Provide the (X, Y) coordinate of the cell's center where the given text is located.  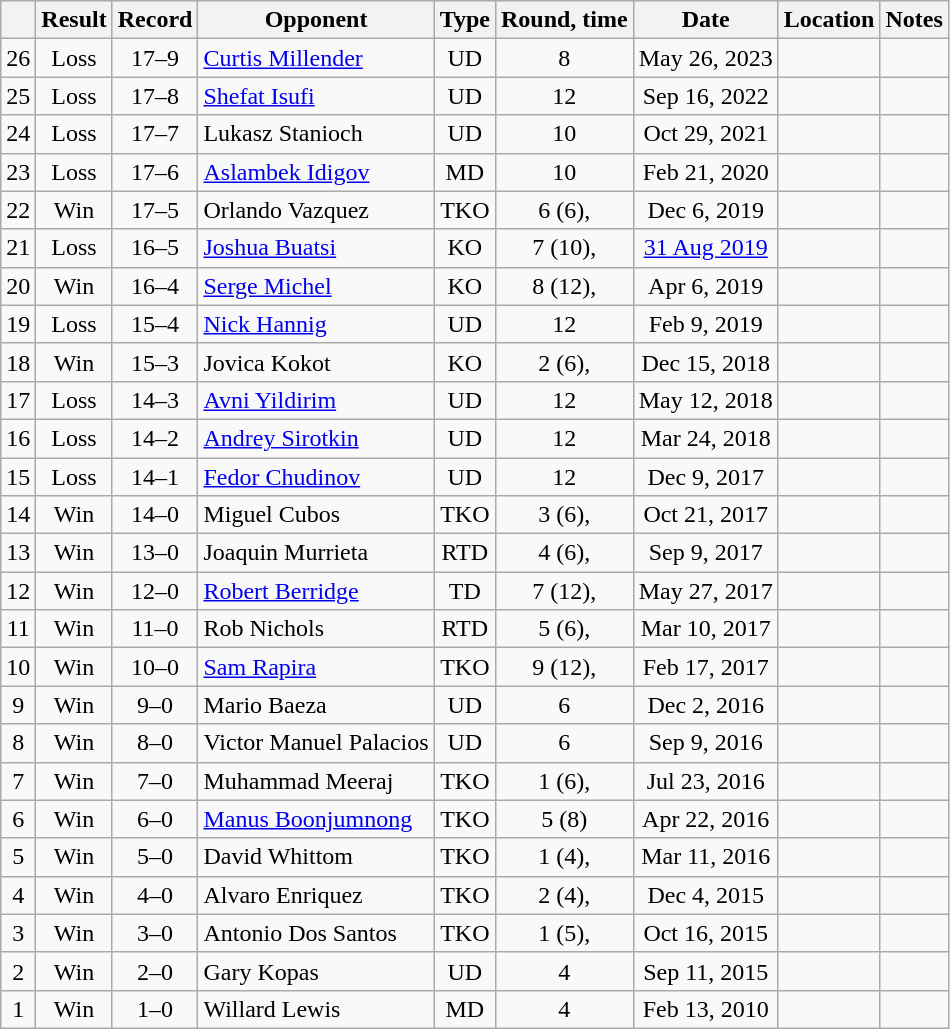
16–4 (155, 286)
17–6 (155, 172)
Curtis Millender (316, 58)
Feb 17, 2017 (706, 667)
Mar 24, 2018 (706, 438)
Shefat Isufi (316, 96)
8 (12), (564, 286)
Avni Yildirim (316, 400)
Antonio Dos Santos (316, 933)
13 (18, 553)
26 (18, 58)
May 27, 2017 (706, 591)
1 (5), (564, 933)
Muhammad Meeraj (316, 781)
Joaquin Murrieta (316, 553)
May 12, 2018 (706, 400)
1 (18, 1009)
14–2 (155, 438)
5 (8) (564, 819)
Robert Berridge (316, 591)
Notes (914, 20)
13–0 (155, 553)
Date (706, 20)
TD (464, 591)
2–0 (155, 971)
Jul 23, 2016 (706, 781)
4–0 (155, 895)
3 (6), (564, 515)
Oct 16, 2015 (706, 933)
Feb 9, 2019 (706, 324)
Location (829, 20)
Apr 6, 2019 (706, 286)
14–1 (155, 477)
Dec 4, 2015 (706, 895)
Serge Michel (316, 286)
16 (18, 438)
8–0 (155, 743)
Manus Boonjumnong (316, 819)
Record (155, 20)
Sep 9, 2017 (706, 553)
6 (6), (564, 210)
Type (464, 20)
3 (18, 933)
11 (18, 629)
Dec 9, 2017 (706, 477)
Willard Lewis (316, 1009)
14–3 (155, 400)
Rob Nichols (316, 629)
Mar 10, 2017 (706, 629)
5 (18, 857)
Sep 9, 2016 (706, 743)
25 (18, 96)
Oct 29, 2021 (706, 134)
7 (18, 781)
Aslambek Idigov (316, 172)
Mario Baeza (316, 705)
2 (4), (564, 895)
17 (18, 400)
17–9 (155, 58)
Oct 21, 2017 (706, 515)
6–0 (155, 819)
Andrey Sirotkin (316, 438)
5–0 (155, 857)
15–4 (155, 324)
Sep 11, 2015 (706, 971)
Joshua Buatsi (316, 248)
1 (6), (564, 781)
10–0 (155, 667)
15 (18, 477)
17–7 (155, 134)
17–5 (155, 210)
1–0 (155, 1009)
May 26, 2023 (706, 58)
Apr 22, 2016 (706, 819)
16–5 (155, 248)
24 (18, 134)
9–0 (155, 705)
Opponent (316, 20)
1 (4), (564, 857)
Miguel Cubos (316, 515)
Lukasz Stanioch (316, 134)
Fedor Chudinov (316, 477)
Feb 13, 2010 (706, 1009)
18 (18, 362)
Gary Kopas (316, 971)
23 (18, 172)
19 (18, 324)
9 (18, 705)
Result (74, 20)
Nick Hannig (316, 324)
11–0 (155, 629)
12–0 (155, 591)
20 (18, 286)
15–3 (155, 362)
7 (12), (564, 591)
3–0 (155, 933)
22 (18, 210)
Dec 2, 2016 (706, 705)
5 (6), (564, 629)
Feb 21, 2020 (706, 172)
Victor Manuel Palacios (316, 743)
Dec 6, 2019 (706, 210)
7–0 (155, 781)
2 (6), (564, 362)
14–0 (155, 515)
4 (6), (564, 553)
Round, time (564, 20)
Orlando Vazquez (316, 210)
2 (18, 971)
21 (18, 248)
Dec 15, 2018 (706, 362)
David Whittom (316, 857)
Sep 16, 2022 (706, 96)
17–8 (155, 96)
Jovica Kokot (316, 362)
14 (18, 515)
9 (12), (564, 667)
Sam Rapira (316, 667)
Alvaro Enriquez (316, 895)
Mar 11, 2016 (706, 857)
31 Aug 2019 (706, 248)
7 (10), (564, 248)
